Find where the given text appears and provide that cell's center as (X, Y) coordinate. 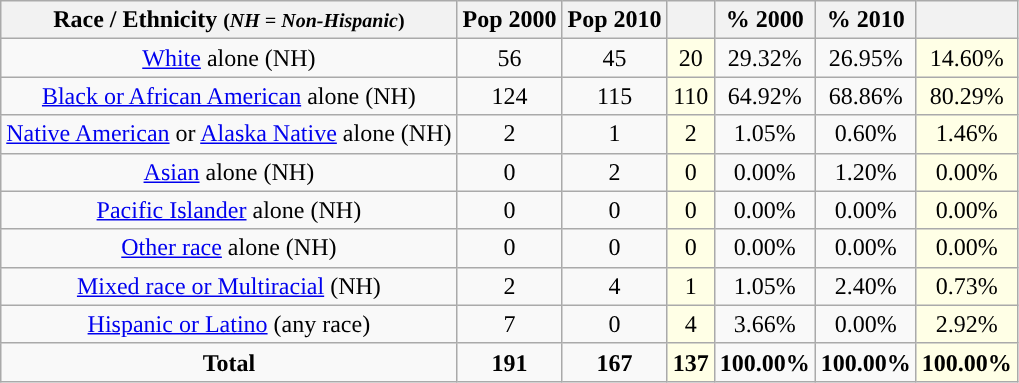
80.29% (966, 96)
7 (510, 324)
1.46% (966, 134)
1.20% (866, 172)
Hispanic or Latino (any race) (229, 324)
191 (510, 362)
Race / Ethnicity (NH = Non-Hispanic) (229, 20)
Mixed race or Multiracial (NH) (229, 286)
Asian alone (NH) (229, 172)
3.66% (764, 324)
45 (614, 58)
% 2000 (764, 20)
167 (614, 362)
Pop 2010 (614, 20)
124 (510, 96)
Pacific Islander alone (NH) (229, 210)
26.95% (866, 58)
Native American or Alaska Native alone (NH) (229, 134)
115 (614, 96)
14.60% (966, 58)
% 2010 (866, 20)
Pop 2000 (510, 20)
0.73% (966, 286)
110 (690, 96)
56 (510, 58)
2.40% (866, 286)
White alone (NH) (229, 58)
Total (229, 362)
64.92% (764, 96)
2.92% (966, 324)
137 (690, 362)
68.86% (866, 96)
29.32% (764, 58)
Other race alone (NH) (229, 248)
0.60% (866, 134)
Black or African American alone (NH) (229, 96)
20 (690, 58)
